Output the (x, y) coordinate of the center of the cell containing the given text.  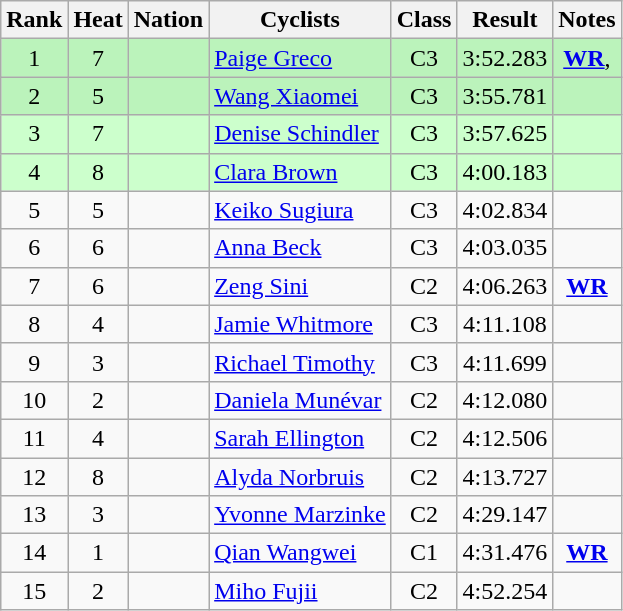
Daniela Munévar (300, 400)
Yvonne Marzinke (300, 515)
Anna Beck (300, 248)
11 (34, 438)
C1 (424, 553)
Nation (168, 20)
Alyda Norbruis (300, 477)
4:29.147 (505, 515)
4:11.699 (505, 362)
4:11.108 (505, 324)
Class (424, 20)
3:55.781 (505, 96)
Paige Greco (300, 58)
10 (34, 400)
4:13.727 (505, 477)
Zeng Sini (300, 286)
14 (34, 553)
Keiko Sugiura (300, 210)
Richael Timothy (300, 362)
4:00.183 (505, 172)
Qian Wangwei (300, 553)
WR, (587, 58)
Clara Brown (300, 172)
Heat (98, 20)
Wang Xiaomei (300, 96)
3:57.625 (505, 134)
4:52.254 (505, 591)
15 (34, 591)
9 (34, 362)
Denise Schindler (300, 134)
Rank (34, 20)
4:03.035 (505, 248)
4:06.263 (505, 286)
13 (34, 515)
12 (34, 477)
Jamie Whitmore (300, 324)
4:02.834 (505, 210)
Miho Fujii (300, 591)
3:52.283 (505, 58)
Sarah Ellington (300, 438)
Notes (587, 20)
Cyclists (300, 20)
4:31.476 (505, 553)
Result (505, 20)
4:12.506 (505, 438)
4:12.080 (505, 400)
